Find where the given text appears and provide that cell's center as [X, Y] coordinate. 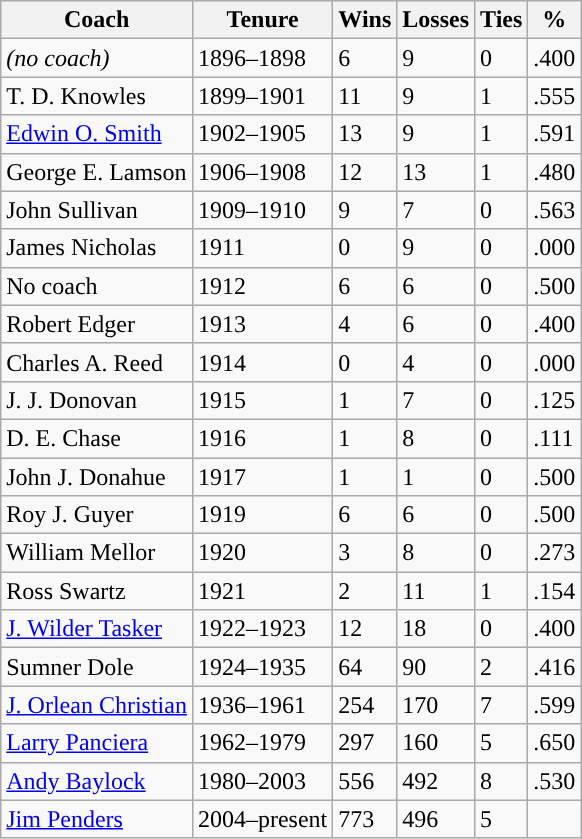
1902–1905 [262, 134]
18 [436, 629]
T. D. Knowles [97, 96]
1919 [262, 515]
496 [436, 819]
George E. Lamson [97, 172]
.530 [554, 781]
1913 [262, 324]
No coach [97, 286]
1896–1898 [262, 58]
1909–1910 [262, 210]
Ties [502, 20]
1920 [262, 553]
1936–1961 [262, 705]
.591 [554, 134]
2004–present [262, 819]
Edwin O. Smith [97, 134]
1906–1908 [262, 172]
.154 [554, 591]
1911 [262, 248]
90 [436, 667]
John Sullivan [97, 210]
297 [365, 743]
1916 [262, 438]
.650 [554, 743]
.563 [554, 210]
Jim Penders [97, 819]
170 [436, 705]
254 [365, 705]
(no coach) [97, 58]
D. E. Chase [97, 438]
Charles A. Reed [97, 362]
Larry Panciera [97, 743]
.125 [554, 400]
Robert Edger [97, 324]
.111 [554, 438]
William Mellor [97, 553]
492 [436, 781]
J. Orlean Christian [97, 705]
Wins [365, 20]
160 [436, 743]
3 [365, 553]
1915 [262, 400]
Coach [97, 20]
556 [365, 781]
John J. Donahue [97, 477]
Losses [436, 20]
.273 [554, 553]
1912 [262, 286]
Andy Baylock [97, 781]
1917 [262, 477]
773 [365, 819]
1980–2003 [262, 781]
1921 [262, 591]
1962–1979 [262, 743]
1922–1923 [262, 629]
Tenure [262, 20]
.555 [554, 96]
1924–1935 [262, 667]
64 [365, 667]
% [554, 20]
.599 [554, 705]
J. J. Donovan [97, 400]
Sumner Dole [97, 667]
James Nicholas [97, 248]
1914 [262, 362]
.416 [554, 667]
1899–1901 [262, 96]
.480 [554, 172]
Ross Swartz [97, 591]
J. Wilder Tasker [97, 629]
Roy J. Guyer [97, 515]
